Return [x, y] of the center of cell containing provided text 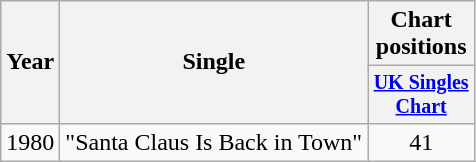
Year [30, 62]
"Santa Claus Is Back in Town" [214, 142]
Chart positions [422, 34]
Single [214, 62]
UK Singles Chart [422, 94]
41 [422, 142]
1980 [30, 142]
